Pinpoint the cell where the given text exists, returning its (x, y) midpoint coordinate. 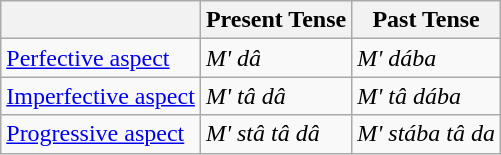
Perfective aspect (101, 58)
Past Tense (426, 20)
M' tâ dába (426, 96)
M' tâ dâ (276, 96)
Imperfective aspect (101, 96)
Present Tense (276, 20)
M' dâ (276, 58)
Progressive aspect (101, 134)
M' dába (426, 58)
M' stâ tâ dâ (276, 134)
M' stába tâ da (426, 134)
